Output the (X, Y) coordinate of the center of the cell containing the given text.  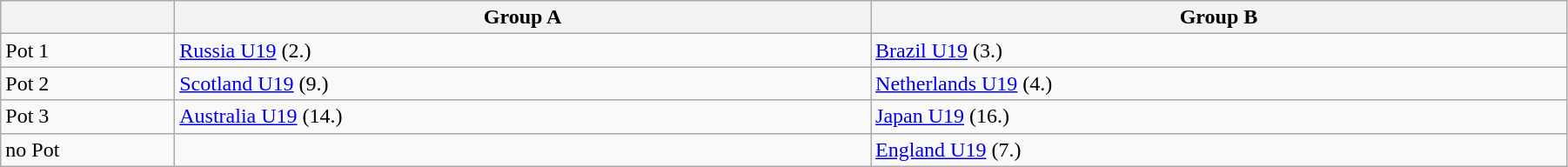
no Pot (88, 150)
Group A (523, 17)
Netherlands U19 (4.) (1219, 83)
England U19 (7.) (1219, 150)
Australia U19 (14.) (523, 117)
Pot 3 (88, 117)
Pot 1 (88, 50)
Scotland U19 (9.) (523, 83)
Group B (1219, 17)
Russia U19 (2.) (523, 50)
Pot 2 (88, 83)
Brazil U19 (3.) (1219, 50)
Japan U19 (16.) (1219, 117)
